Provide the (X, Y) coordinate of the cell's center where the given text is located.  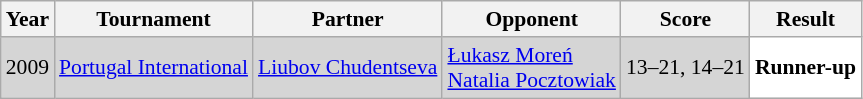
Partner (348, 19)
2009 (28, 68)
Tournament (154, 19)
Portugal International (154, 68)
Runner-up (806, 68)
13–21, 14–21 (686, 68)
Score (686, 19)
Łukasz Moreń Natalia Pocztowiak (532, 68)
Result (806, 19)
Opponent (532, 19)
Year (28, 19)
Liubov Chudentseva (348, 68)
